Pinpoint the cell where the given text exists, returning its [x, y] midpoint coordinate. 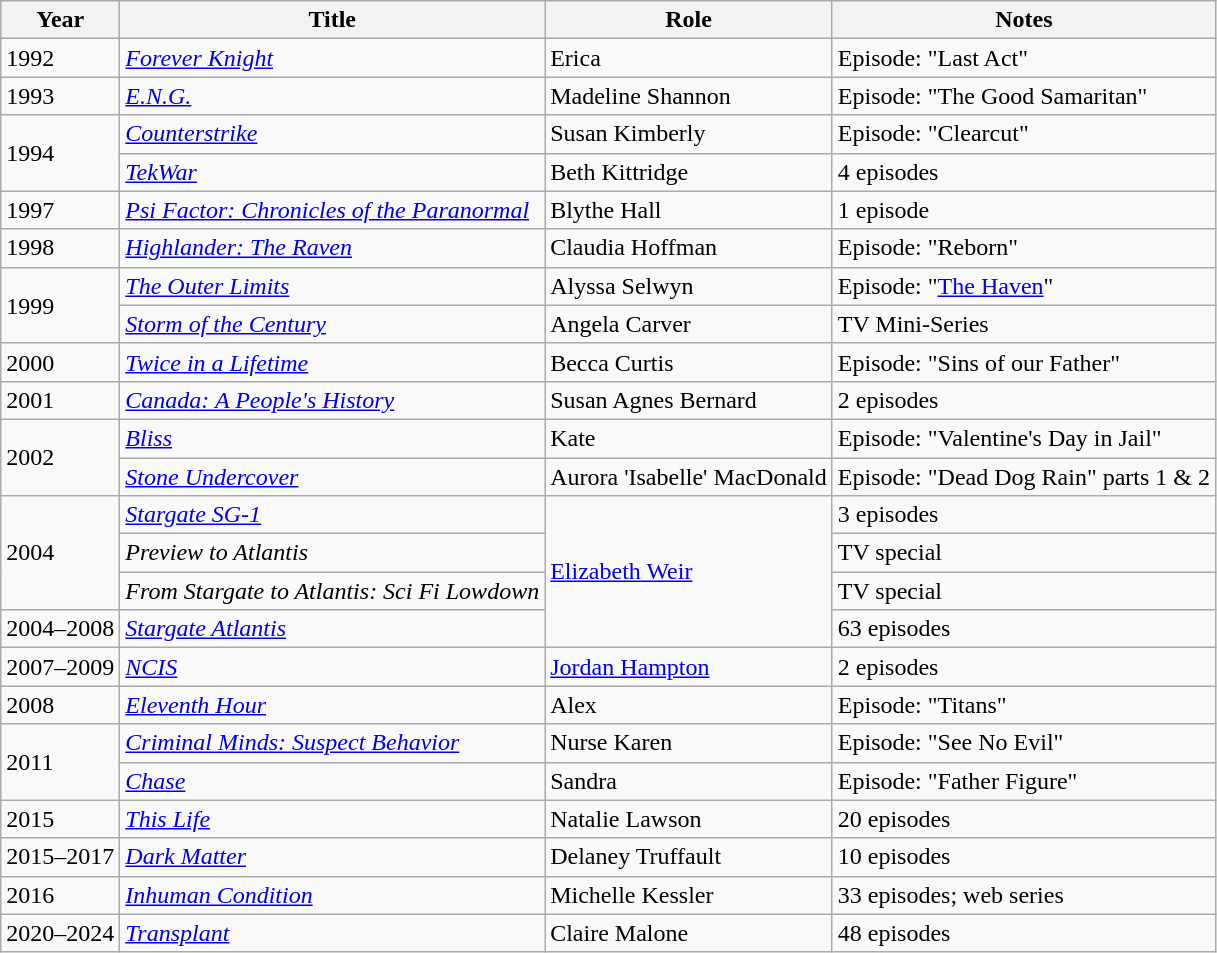
Erica [689, 58]
Episode: "The Haven" [1024, 286]
Criminal Minds: Suspect Behavior [332, 743]
Angela Carver [689, 324]
Beth Kittridge [689, 172]
This Life [332, 819]
3 episodes [1024, 515]
NCIS [332, 667]
Chase [332, 781]
Kate [689, 438]
Jordan Hampton [689, 667]
Claire Malone [689, 933]
Stargate Atlantis [332, 629]
1994 [60, 153]
Psi Factor: Chronicles of the Paranormal [332, 210]
1 episode [1024, 210]
2020–2024 [60, 933]
1992 [60, 58]
Notes [1024, 20]
Michelle Kessler [689, 895]
Sandra [689, 781]
Nurse Karen [689, 743]
Stone Undercover [332, 477]
Twice in a Lifetime [332, 362]
33 episodes; web series [1024, 895]
Alyssa Selwyn [689, 286]
2000 [60, 362]
Aurora 'Isabelle' MacDonald [689, 477]
2016 [60, 895]
The Outer Limits [332, 286]
2008 [60, 705]
1997 [60, 210]
Title [332, 20]
From Stargate to Atlantis: Sci Fi Lowdown [332, 591]
Episode: "Clearcut" [1024, 134]
Episode: "Reborn" [1024, 248]
2004 [60, 553]
Stargate SG-1 [332, 515]
Episode: "Father Figure" [1024, 781]
Susan Agnes Bernard [689, 400]
Eleventh Hour [332, 705]
Alex [689, 705]
Inhuman Condition [332, 895]
TekWar [332, 172]
1998 [60, 248]
Delaney Truffault [689, 857]
Episode: "Last Act" [1024, 58]
48 episodes [1024, 933]
1999 [60, 305]
Becca Curtis [689, 362]
Forever Knight [332, 58]
Storm of the Century [332, 324]
Susan Kimberly [689, 134]
Episode: "Sins of our Father" [1024, 362]
4 episodes [1024, 172]
Episode: "Dead Dog Rain" parts 1 & 2 [1024, 477]
63 episodes [1024, 629]
Natalie Lawson [689, 819]
1993 [60, 96]
Episode: "The Good Samaritan" [1024, 96]
2015 [60, 819]
Episode: "See No Evil" [1024, 743]
Year [60, 20]
E.N.G. [332, 96]
Episode: "Valentine's Day in Jail" [1024, 438]
Highlander: The Raven [332, 248]
Blythe Hall [689, 210]
10 episodes [1024, 857]
TV Mini-Series [1024, 324]
2007–2009 [60, 667]
Elizabeth Weir [689, 572]
Canada: A People's History [332, 400]
2001 [60, 400]
Bliss [332, 438]
Claudia Hoffman [689, 248]
20 episodes [1024, 819]
Episode: "Titans" [1024, 705]
Preview to Atlantis [332, 553]
Counterstrike [332, 134]
2015–2017 [60, 857]
Role [689, 20]
2011 [60, 762]
2004–2008 [60, 629]
2002 [60, 457]
Transplant [332, 933]
Madeline Shannon [689, 96]
Dark Matter [332, 857]
